Identify which cell holds the provided text, then report its (X, Y) central coordinate. 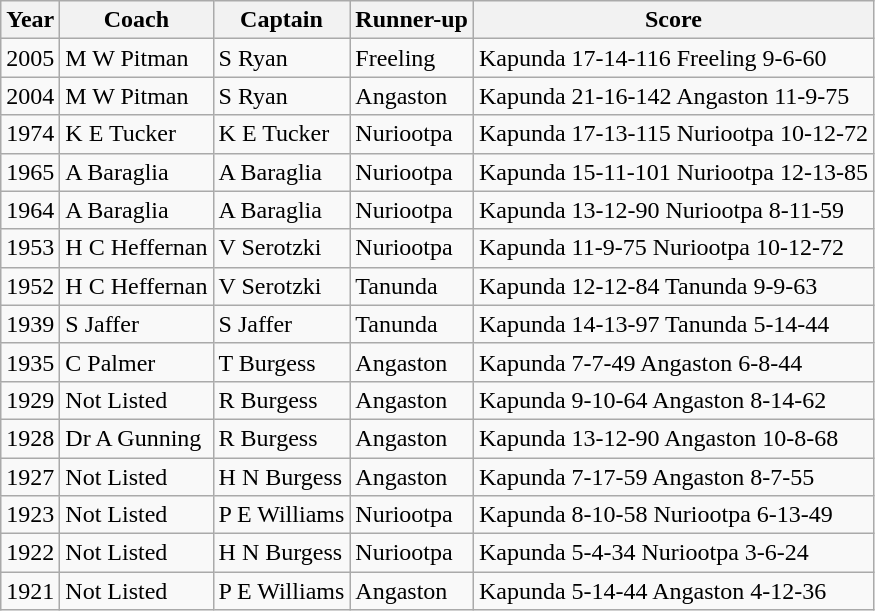
Coach (136, 20)
1928 (30, 438)
Dr A Gunning (136, 438)
Kapunda 21-16-142 Angaston 11-9-75 (673, 96)
Year (30, 20)
Kapunda 11-9-75 Nuriootpa 10-12-72 (673, 248)
1965 (30, 172)
2004 (30, 96)
Kapunda 13-12-90 Nuriootpa 8-11-59 (673, 210)
Score (673, 20)
1927 (30, 477)
Runner-up (412, 20)
Kapunda 17-14-116 Freeling 9-6-60 (673, 58)
1923 (30, 515)
Kapunda 12-12-84 Tanunda 9-9-63 (673, 286)
Kapunda 13-12-90 Angaston 10-8-68 (673, 438)
1953 (30, 248)
Freeling (412, 58)
Captain (282, 20)
T Burgess (282, 362)
1922 (30, 553)
1935 (30, 362)
Kapunda 14-13-97 Tanunda 5-14-44 (673, 324)
1939 (30, 324)
Kapunda 5-4-34 Nuriootpa 3-6-24 (673, 553)
Kapunda 7-17-59 Angaston 8-7-55 (673, 477)
Kapunda 17-13-115 Nuriootpa 10-12-72 (673, 134)
Kapunda 8-10-58 Nuriootpa 6-13-49 (673, 515)
1921 (30, 591)
Kapunda 15-11-101 Nuriootpa 12-13-85 (673, 172)
C Palmer (136, 362)
1929 (30, 400)
Kapunda 7-7-49 Angaston 6-8-44 (673, 362)
Kapunda 5-14-44 Angaston 4-12-36 (673, 591)
1952 (30, 286)
1964 (30, 210)
Kapunda 9-10-64 Angaston 8-14-62 (673, 400)
1974 (30, 134)
2005 (30, 58)
